Provide the (x, y) coordinate of the cell's center where the given text is located.  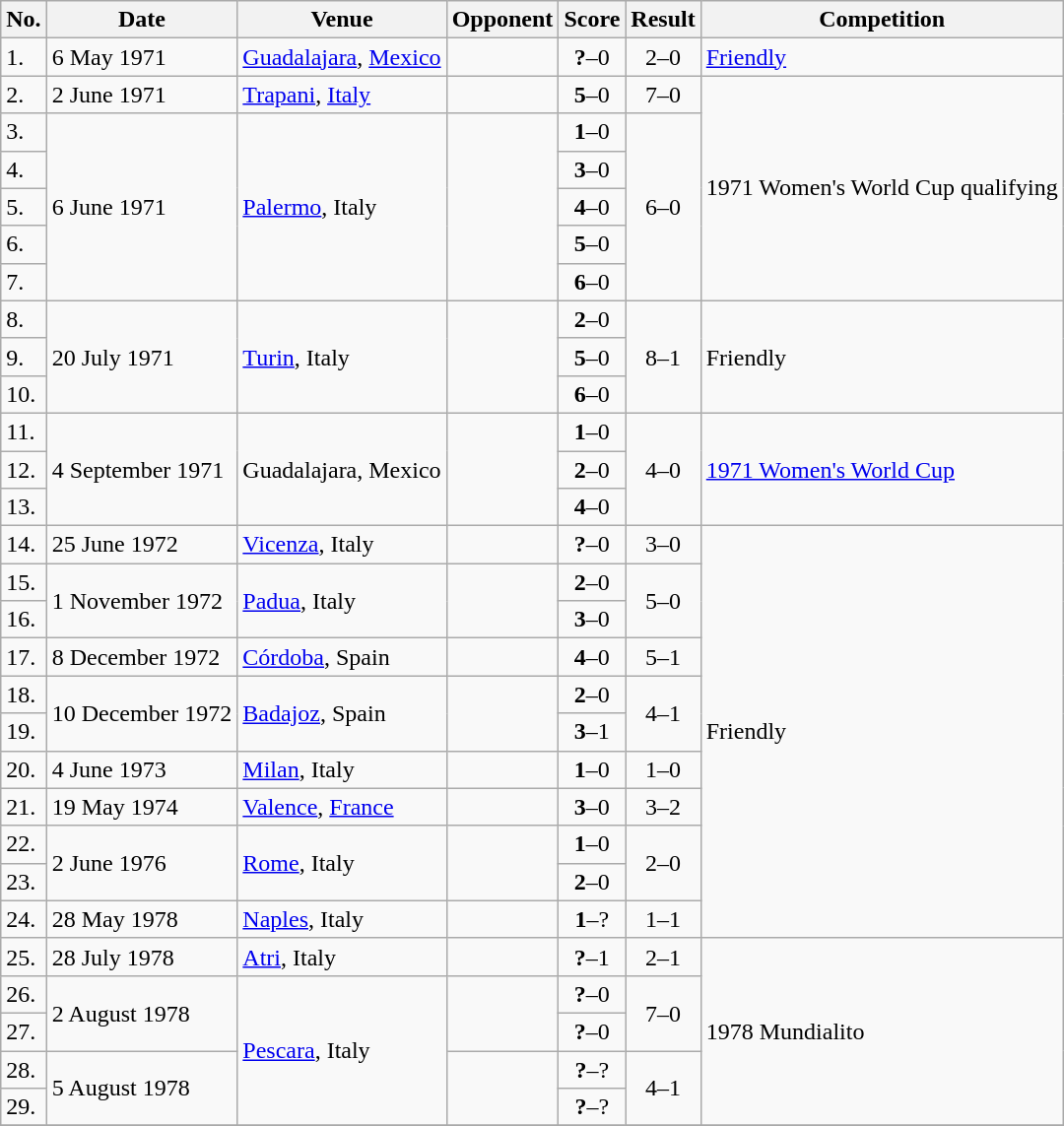
Pescara, Italy (342, 1050)
11. (24, 431)
20 July 1971 (142, 357)
Date (142, 20)
8–1 (663, 357)
Padua, Italy (342, 601)
Valence, France (342, 807)
1971 Women's World Cup (882, 469)
19 May 1974 (142, 807)
Córdoba, Spain (342, 657)
1 November 1972 (142, 601)
Trapani, Italy (342, 95)
4 September 1971 (142, 469)
Palermo, Italy (342, 207)
3–2 (663, 807)
18. (24, 695)
2. (24, 95)
Result (663, 20)
10 December 1972 (142, 713)
1–? (592, 919)
2 June 1976 (142, 863)
Milan, Italy (342, 769)
20. (24, 769)
17. (24, 657)
9. (24, 357)
5–1 (663, 657)
19. (24, 732)
10. (24, 394)
25. (24, 957)
3–1 (592, 732)
1–1 (663, 919)
1. (24, 57)
28 July 1978 (142, 957)
1978 Mundialito (882, 1031)
Atri, Italy (342, 957)
24. (24, 919)
Turin, Italy (342, 357)
2 August 1978 (142, 1013)
25 June 1972 (142, 545)
4. (24, 169)
8 December 1972 (142, 657)
5. (24, 207)
2 June 1971 (142, 95)
26. (24, 994)
?–1 (592, 957)
4 June 1973 (142, 769)
Naples, Italy (342, 919)
28 May 1978 (142, 919)
Badajoz, Spain (342, 713)
27. (24, 1031)
14. (24, 545)
7. (24, 282)
Vicenza, Italy (342, 545)
Competition (882, 20)
29. (24, 1107)
Venue (342, 20)
No. (24, 20)
16. (24, 620)
15. (24, 582)
13. (24, 507)
22. (24, 844)
12. (24, 470)
Score (592, 20)
5 August 1978 (142, 1088)
6. (24, 244)
8. (24, 319)
3. (24, 132)
6 May 1971 (142, 57)
28. (24, 1069)
Rome, Italy (342, 863)
23. (24, 882)
6 June 1971 (142, 207)
Opponent (502, 20)
1971 Women's World Cup qualifying (882, 188)
2–1 (663, 957)
21. (24, 807)
